Capture the cell that displays the provided text and extract its (x, y) central coordinate. 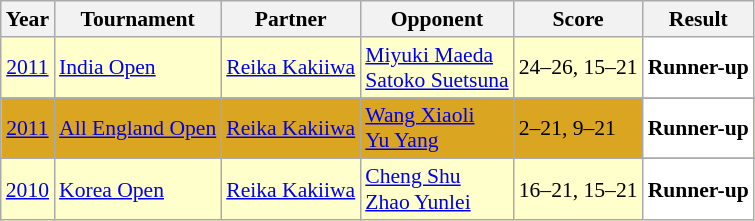
Cheng Shu Zhao Yunlei (436, 190)
Tournament (138, 19)
Korea Open (138, 190)
All England Open (138, 128)
Wang Xiaoli Yu Yang (436, 128)
24–26, 15–21 (578, 68)
Partner (290, 19)
16–21, 15–21 (578, 190)
2010 (28, 190)
Result (698, 19)
Opponent (436, 19)
Score (578, 19)
India Open (138, 68)
Miyuki Maeda Satoko Suetsuna (436, 68)
2–21, 9–21 (578, 128)
Year (28, 19)
